Scan for the cell matching the given text and deliver its (X, Y) coordinate at center. 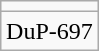
DuP-697 (50, 31)
